For the text-containing cell, return its midpoint in [x, y] coordinate format. 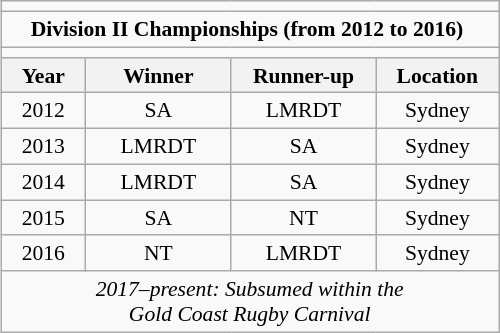
Year [44, 75]
Winner [158, 75]
2013 [44, 146]
2017–present: Subsumed within theGold Coast Rugby Carnival [250, 302]
Location [438, 75]
Division II Championships (from 2012 to 2016) [250, 29]
2014 [44, 182]
Runner-up [304, 75]
2016 [44, 253]
2012 [44, 111]
2015 [44, 218]
